From the cell containing the given text, extract its center point as [x, y] coordinate. 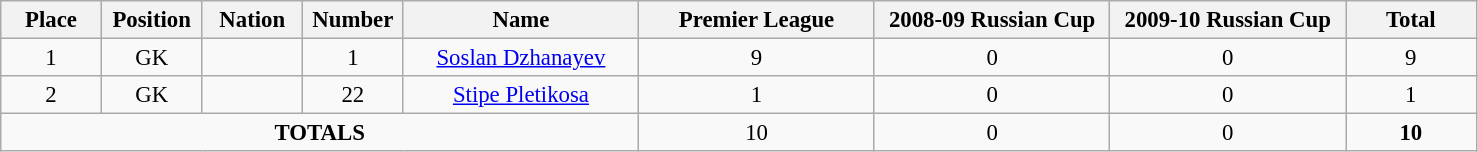
Nation [252, 20]
Name [521, 20]
Total [1412, 20]
2 [52, 95]
Number [354, 20]
Position [152, 20]
22 [354, 95]
Soslan Dzhanayev [521, 58]
2009-10 Russian Cup [1228, 20]
Premier League [757, 20]
2008-09 Russian Cup [992, 20]
TOTALS [320, 133]
Stipe Pletikosa [521, 95]
Place [52, 20]
